Pinpoint the cell where the given text exists, returning its (x, y) midpoint coordinate. 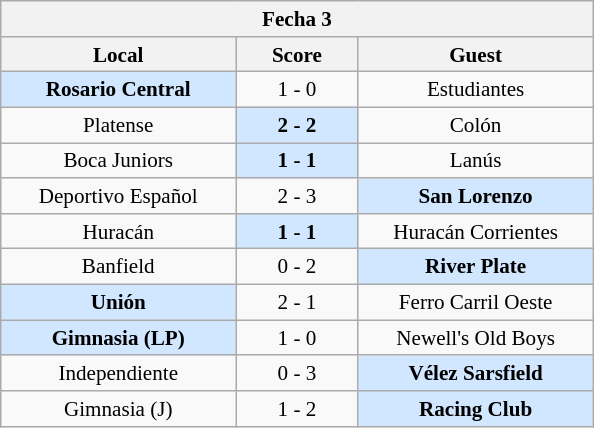
0 - 2 (297, 266)
Colón (476, 124)
Fecha 3 (297, 18)
Huracán (118, 230)
Gimnasia (LP) (118, 338)
Estudiantes (476, 90)
Racing Club (476, 408)
0 - 3 (297, 372)
San Lorenzo (476, 196)
Rosario Central (118, 90)
Local (118, 54)
Deportivo Español (118, 196)
Independiente (118, 372)
Unión (118, 302)
Banfield (118, 266)
Ferro Carril Oeste (476, 302)
Vélez Sarsfield (476, 372)
Huracán Corrientes (476, 230)
2 - 2 (297, 124)
Score (297, 54)
River Plate (476, 266)
2 - 3 (297, 196)
Newell's Old Boys (476, 338)
1 - 2 (297, 408)
Guest (476, 54)
2 - 1 (297, 302)
Gimnasia (J) (118, 408)
Boca Juniors (118, 160)
Lanús (476, 160)
Platense (118, 124)
